Pinpoint the cell where the given text exists, returning its [x, y] midpoint coordinate. 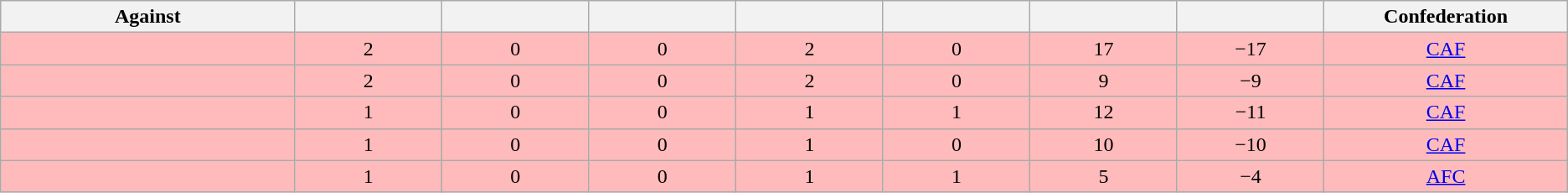
5 [1104, 176]
−9 [1251, 81]
−11 [1251, 112]
17 [1104, 49]
−17 [1251, 49]
−4 [1251, 176]
10 [1104, 144]
−10 [1251, 144]
9 [1104, 81]
AFC [1446, 176]
Confederation [1446, 17]
Against [147, 17]
12 [1104, 112]
